For the text-containing cell, return its midpoint in [X, Y] coordinate format. 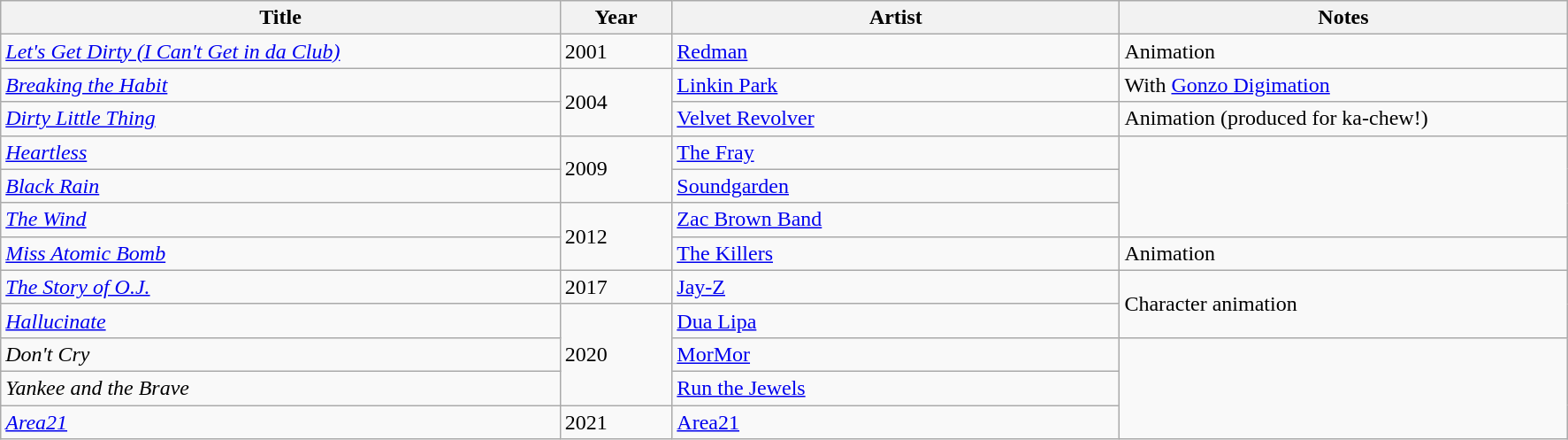
Zac Brown Band [896, 220]
2012 [616, 236]
Heartless [281, 152]
2021 [616, 422]
Hallucinate [281, 320]
Miss Atomic Bomb [281, 253]
Dua Lipa [896, 320]
The Story of O.J. [281, 287]
Black Rain [281, 186]
2009 [616, 169]
Breaking the Habit [281, 85]
2017 [616, 287]
Notes [1343, 18]
Character animation [1343, 304]
Animation (produced for ka-chew!) [1343, 119]
The Killers [896, 253]
2004 [616, 102]
Let's Get Dirty (I Can't Get in da Club) [281, 51]
Velvet Revolver [896, 119]
Dirty Little Thing [281, 119]
Linkin Park [896, 85]
Yankee and the Brave [281, 388]
Redman [896, 51]
MorMor [896, 354]
Artist [896, 18]
Run the Jewels [896, 388]
The Wind [281, 220]
Year [616, 18]
Don't Cry [281, 354]
The Fray [896, 152]
Jay-Z [896, 287]
Title [281, 18]
2001 [616, 51]
2020 [616, 354]
With Gonzo Digimation [1343, 85]
Soundgarden [896, 186]
